Determine the [X, Y] coordinate at the center of the cell enclosing the given text.  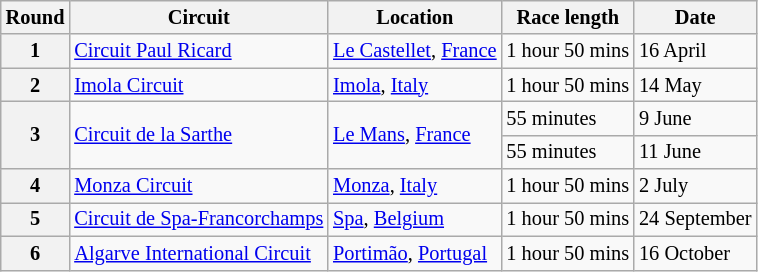
Monza, Italy [414, 186]
Location [414, 17]
Circuit de Spa-Francorchamps [198, 219]
Circuit [198, 17]
Date [695, 17]
9 June [695, 118]
11 June [695, 152]
24 September [695, 219]
Imola, Italy [414, 85]
Le Mans, France [414, 134]
Circuit Paul Ricard [198, 51]
3 [36, 134]
Race length [568, 17]
2 [36, 85]
2 July [695, 186]
4 [36, 186]
Monza Circuit [198, 186]
6 [36, 253]
Circuit de la Sarthe [198, 134]
Algarve International Circuit [198, 253]
Imola Circuit [198, 85]
16 April [695, 51]
Spa, Belgium [414, 219]
1 [36, 51]
16 October [695, 253]
Portimão, Portugal [414, 253]
Round [36, 17]
5 [36, 219]
14 May [695, 85]
Le Castellet, France [414, 51]
